Search for the cell housing the specified text and yield its [x, y] center coordinate. 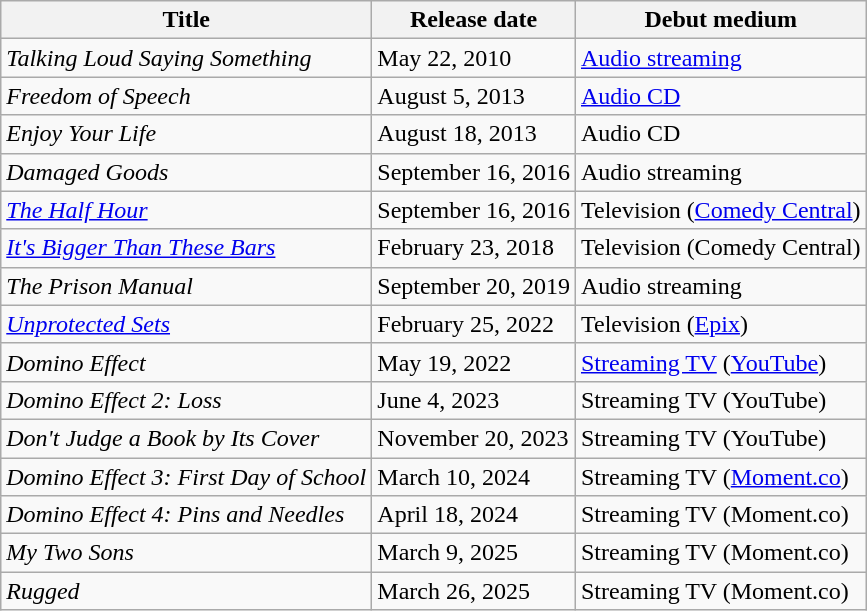
Domino Effect 3: First Day of School [186, 477]
August 18, 2013 [474, 134]
Freedom of Speech [186, 96]
Debut medium [720, 20]
June 4, 2023 [474, 400]
April 18, 2024 [474, 515]
Domino Effect [186, 362]
May 22, 2010 [474, 58]
The Prison Manual [186, 286]
March 10, 2024 [474, 477]
The Half Hour [186, 210]
Don't Judge a Book by Its Cover [186, 438]
February 25, 2022 [474, 324]
March 9, 2025 [474, 553]
November 20, 2023 [474, 438]
It's Bigger Than These Bars [186, 248]
March 26, 2025 [474, 591]
Domino Effect 2: Loss [186, 400]
Rugged [186, 591]
Release date [474, 20]
May 19, 2022 [474, 362]
Domino Effect 4: Pins and Needles [186, 515]
February 23, 2018 [474, 248]
My Two Sons [186, 553]
Title [186, 20]
September 20, 2019 [474, 286]
Talking Loud Saying Something [186, 58]
Enjoy Your Life [186, 134]
August 5, 2013 [474, 96]
Damaged Goods [186, 172]
Television (Epix) [720, 324]
Unprotected Sets [186, 324]
